Identify which cell holds the provided text, then report its (X, Y) central coordinate. 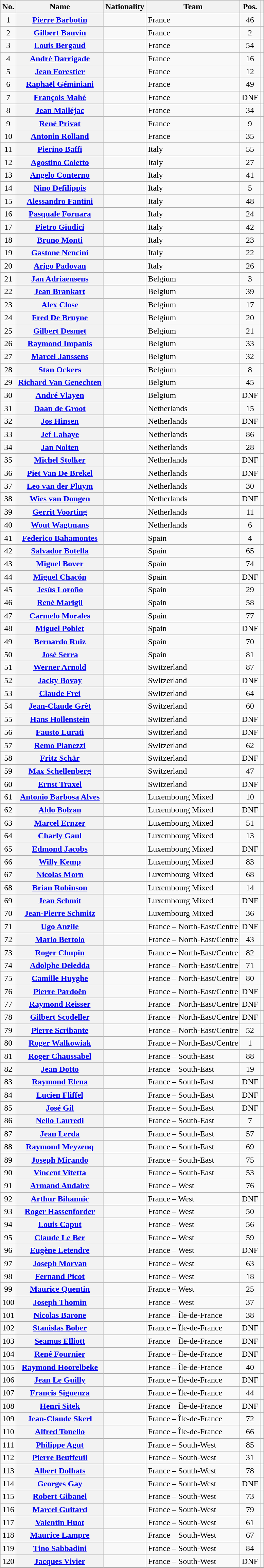
Jan Adriaensens (60, 279)
René Marigil (60, 603)
Alessandro Fantini (60, 201)
Michel Stolker (60, 460)
113 (8, 1471)
Robert Gibanel (60, 1497)
98 (8, 1276)
Nino Defilippis (60, 188)
95 (8, 1238)
Leo van der Pluym (60, 486)
Albert Dolhats (60, 1471)
Valentin Huot (60, 1522)
118 (8, 1535)
93 (8, 1212)
Francis Siguenza (60, 1393)
Arthur Bihannic (60, 1198)
104 (8, 1354)
94 (8, 1225)
Gastone Nencini (60, 253)
Fred De Bruyne (60, 318)
Remo Pianezzi (60, 745)
Pierre Pardoën (60, 991)
Daan de Groot (60, 408)
Jean Forestier (60, 71)
Gilbert Scodeller (60, 1017)
Maurice Lampre (60, 1535)
Pierre Barbotin (60, 20)
Bruno Monti (60, 240)
Pos. (250, 7)
99 (8, 1289)
Marcel Janssens (60, 356)
102 (8, 1328)
Gerrit Voorting (60, 512)
Jean Brankart (60, 292)
100 (8, 1302)
108 (8, 1406)
Antonio Barbosa Alves (60, 797)
Werner Arnold (60, 667)
André Darrigade (60, 59)
Jean Lerda (60, 1134)
Raymond Reisser (60, 1004)
Jean Malléjac (60, 110)
Jos Hinsen (60, 421)
Agostino Coletto (60, 162)
101 (8, 1315)
Marcel Guitard (60, 1509)
117 (8, 1522)
115 (8, 1497)
Name (60, 7)
Salvador Botella (60, 551)
97 (8, 1263)
Willy Kemp (60, 862)
Joseph Morvan (60, 1263)
Pierre Beuffeuil (60, 1458)
Philippe Agut (60, 1445)
Raymond Hoorelbeke (60, 1367)
96 (8, 1250)
Roger Walkowiak (60, 1043)
116 (8, 1509)
Wout Wagtmans (60, 525)
Hans Hollenstein (60, 719)
René Fournier (60, 1354)
Charly Gaul (60, 836)
Adolphe Deledda (60, 965)
Carmelo Morales (60, 616)
Fritz Schär (60, 758)
91 (8, 1185)
Jef Lahaye (60, 434)
Brian Robinson (60, 888)
107 (8, 1393)
Fausto Lurati (60, 732)
Nicolas Barone (60, 1315)
Joseph Mirando (60, 1160)
89 (8, 1160)
François Mahé (60, 97)
103 (8, 1341)
114 (8, 1484)
Armand Audaire (60, 1185)
Wies van Dongen (60, 499)
René Privat (60, 123)
Nello Lauredi (60, 1121)
Gilbert Bauvin (60, 33)
Jean-Pierre Schmitz (60, 914)
Piet Van De Brekel (60, 473)
Vincent Vitetta (60, 1173)
Miguel Bover (60, 564)
Mario Bertolo (60, 939)
Lucien Fliffel (60, 1095)
José Serra (60, 654)
Henri Sitek (60, 1406)
Jesús Loroño (60, 590)
Maurice Quentin (60, 1289)
Marcel Ernzer (60, 823)
90 (8, 1173)
Louis Caput (60, 1225)
92 (8, 1198)
Edmond Jacobs (60, 849)
Federico Bahamontes (60, 538)
Arigo Padovan (60, 266)
No. (8, 7)
Max Schellenberg (60, 771)
111 (8, 1445)
Pasquale Fornara (60, 214)
Fernand Picot (60, 1276)
Jean Dotto (60, 1069)
Miguel Poblet (60, 629)
Roger Chaussabel (60, 1056)
Pierino Baffi (60, 149)
109 (8, 1419)
Gilbert Desmet (60, 330)
André Vlayen (60, 395)
106 (8, 1380)
Seamus Elliott (60, 1341)
119 (8, 1548)
Alfred Tonello (60, 1432)
Jan Nolten (60, 447)
Ugo Anzile (60, 926)
Nationality (125, 7)
Bernardo Ruiz (60, 642)
Alex Close (60, 305)
Jean-Claude Skerl (60, 1419)
Camille Huyghe (60, 978)
120 (8, 1561)
Antonin Rolland (60, 136)
105 (8, 1367)
Ernst Traxel (60, 784)
Roger Chupin (60, 952)
Jacky Bovay (60, 680)
Raymond Meyzenq (60, 1147)
Jacques Vivier (60, 1561)
Aldo Bolzan (60, 810)
Miguel Chacón (60, 577)
112 (8, 1458)
Roger Hassenforder (60, 1212)
Jean Schmit (60, 901)
Raymond Impanis (60, 343)
Pietro Giudici (60, 227)
Richard Van Genechten (60, 383)
Stan Ockers (60, 369)
Team (193, 7)
110 (8, 1432)
Claude Frei (60, 693)
Raphaël Géminiani (60, 84)
Stanislas Bober (60, 1328)
Jean Le Guilly (60, 1380)
Eugène Letendre (60, 1250)
Jean-Claude Grèt (60, 706)
Georges Gay (60, 1484)
Claude Le Ber (60, 1238)
Raymond Elena (60, 1082)
José Gil (60, 1108)
Tino Sabbadini (60, 1548)
Angelo Conterno (60, 175)
Pierre Scribante (60, 1030)
Louis Bergaud (60, 46)
Joseph Thomin (60, 1302)
Nicolas Morn (60, 875)
